Identify which cell holds the provided text, then report its [X, Y] central coordinate. 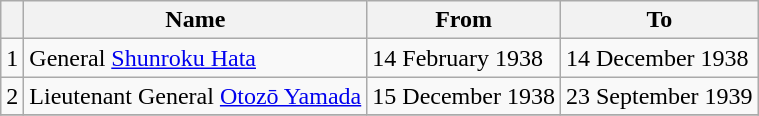
To [659, 20]
From [464, 20]
Lieutenant General Otozō Yamada [196, 96]
14 December 1938 [659, 58]
1 [12, 58]
General Shunroku Hata [196, 58]
Name [196, 20]
2 [12, 96]
23 September 1939 [659, 96]
14 February 1938 [464, 58]
15 December 1938 [464, 96]
